For the text-containing cell, return its midpoint in (x, y) coordinate format. 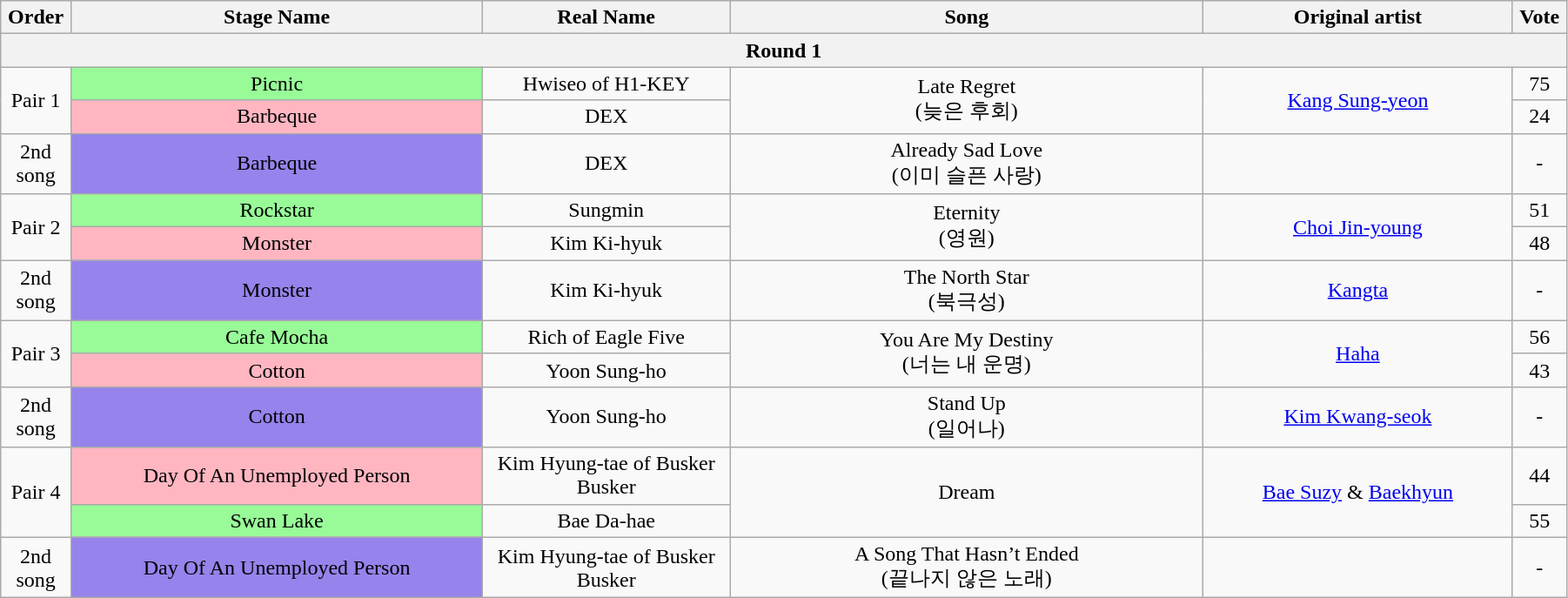
Order (37, 17)
Pair 3 (37, 353)
Stage Name (277, 17)
Sungmin (606, 211)
Haha (1357, 353)
43 (1540, 370)
Cafe Mocha (277, 337)
Rockstar (277, 211)
Pair 4 (37, 493)
You Are My Destiny(너는 내 운명) (967, 353)
The North Star(북극성) (967, 291)
Late Regret(늦은 후회) (967, 100)
Real Name (606, 17)
75 (1540, 84)
Dream (967, 493)
Round 1 (784, 50)
Rich of Eagle Five (606, 337)
Vote (1540, 17)
Pair 1 (37, 100)
24 (1540, 117)
48 (1540, 244)
Original artist (1357, 17)
Kim Kwang-seok (1357, 417)
Stand Up(일어나) (967, 417)
Picnic (277, 84)
55 (1540, 521)
56 (1540, 337)
Kangta (1357, 291)
Hwiseo of H1-KEY (606, 84)
Bae Da-hae (606, 521)
A Song That Hasn’t Ended(끝나지 않은 노래) (967, 568)
Choi Jin-young (1357, 227)
Bae Suzy & Baekhyun (1357, 493)
Song (967, 17)
Pair 2 (37, 227)
Kang Sung-yeon (1357, 100)
44 (1540, 475)
Eternity(영원) (967, 227)
Already Sad Love(이미 슬픈 사랑) (967, 164)
Swan Lake (277, 521)
51 (1540, 211)
